Search for the cell housing the specified text and yield its [X, Y] center coordinate. 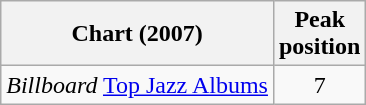
Billboard Top Jazz Albums [138, 85]
7 [319, 85]
Chart (2007) [138, 34]
Peakposition [319, 34]
